Output the (X, Y) coordinate of the center of the cell containing the given text.  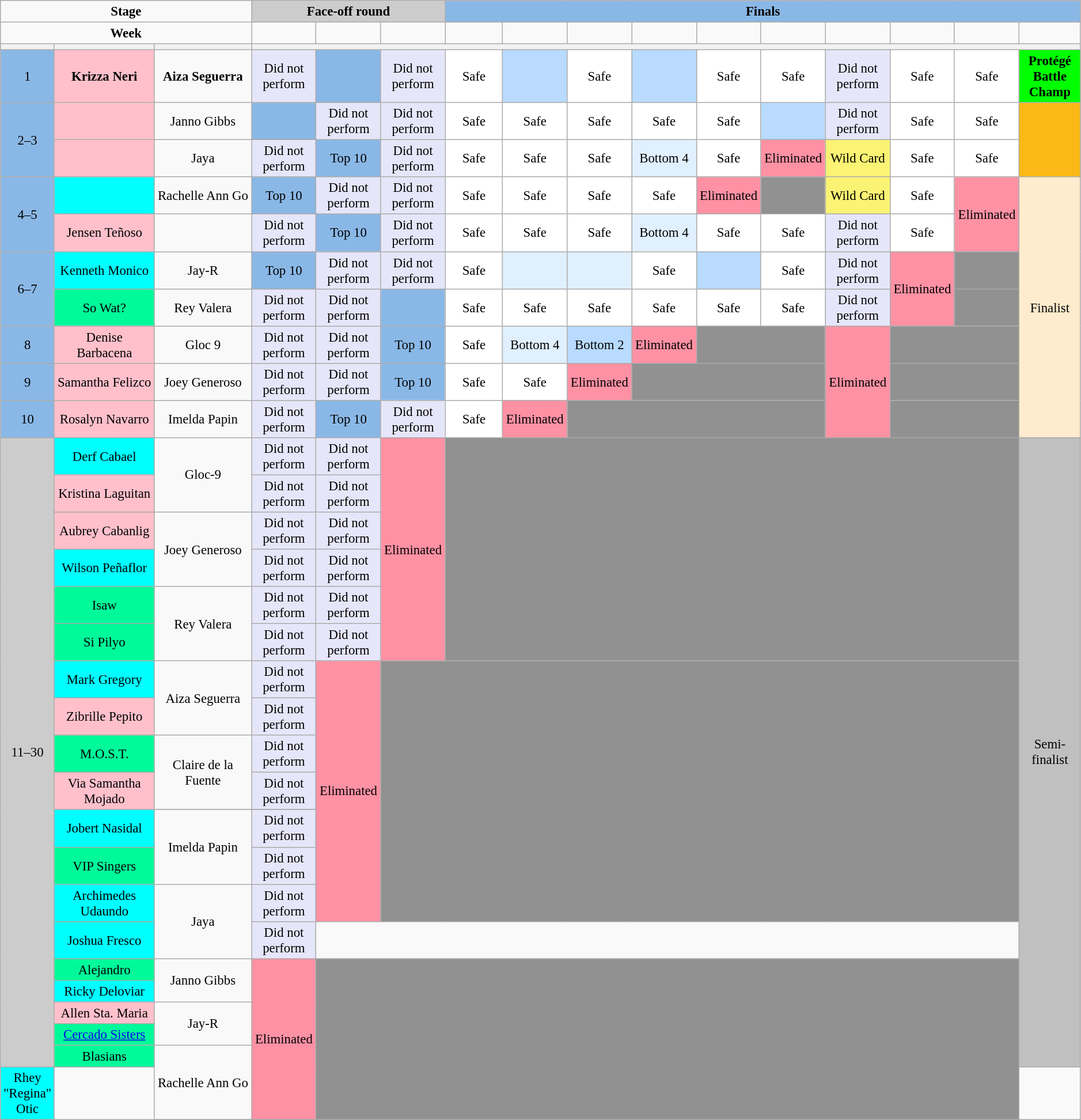
Via Samantha Mojado (104, 792)
So Wat? (104, 308)
10 (28, 419)
Aubrey Cabanlig (104, 531)
2–3 (28, 139)
Ricky Deloviar (104, 992)
Rosalyn Navarro (104, 419)
Wilson Peñaflor (104, 568)
Gloc 9 (203, 345)
Gloc-9 (203, 475)
Kenneth Monico (104, 271)
Protégé Battle Champ (1050, 77)
8 (28, 345)
Archimedes Udaundo (104, 903)
Blasians (104, 1056)
1 (28, 77)
M.O.S.T. (104, 754)
Isaw (104, 605)
6–7 (28, 289)
Kristina Laguitan (104, 493)
Jensen Teñoso (104, 233)
Finalist (1050, 308)
Samantha Felizco (104, 381)
Allen Sta. Maria (104, 1013)
Week (126, 33)
Krizza Neri (104, 77)
9 (28, 381)
Cercado Sisters (104, 1035)
Face-off round (348, 12)
Alejandro (104, 970)
Mark Gregory (104, 680)
Semi-finalist (1050, 752)
Jobert Nasidal (104, 828)
Stage (126, 12)
VIP Singers (104, 865)
Denise Barbacena (104, 345)
Finals (763, 12)
Bottom 2 (600, 345)
4–5 (28, 214)
11–30 (28, 752)
Joshua Fresco (104, 940)
Claire de la Fuente (203, 772)
Zibrille Pepito (104, 717)
Derf Cabael (104, 456)
Rhey "Regina" Otic (28, 1093)
Si Pilyo (104, 643)
